Provide the (x, y) coordinate of the cell's center where the given text is located.  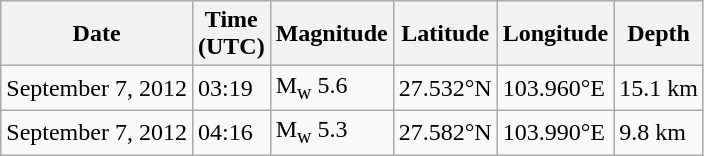
Latitude (445, 34)
Time(UTC) (231, 34)
103.960°E (555, 88)
Longitude (555, 34)
103.990°E (555, 132)
03:19 (231, 88)
27.532°N (445, 88)
Mw 5.6 (332, 88)
Mw 5.3 (332, 132)
Magnitude (332, 34)
Date (97, 34)
27.582°N (445, 132)
9.8 km (659, 132)
04:16 (231, 132)
15.1 km (659, 88)
Depth (659, 34)
